Return the [x, y] coordinate for the center point of the cell that contains the specified text.  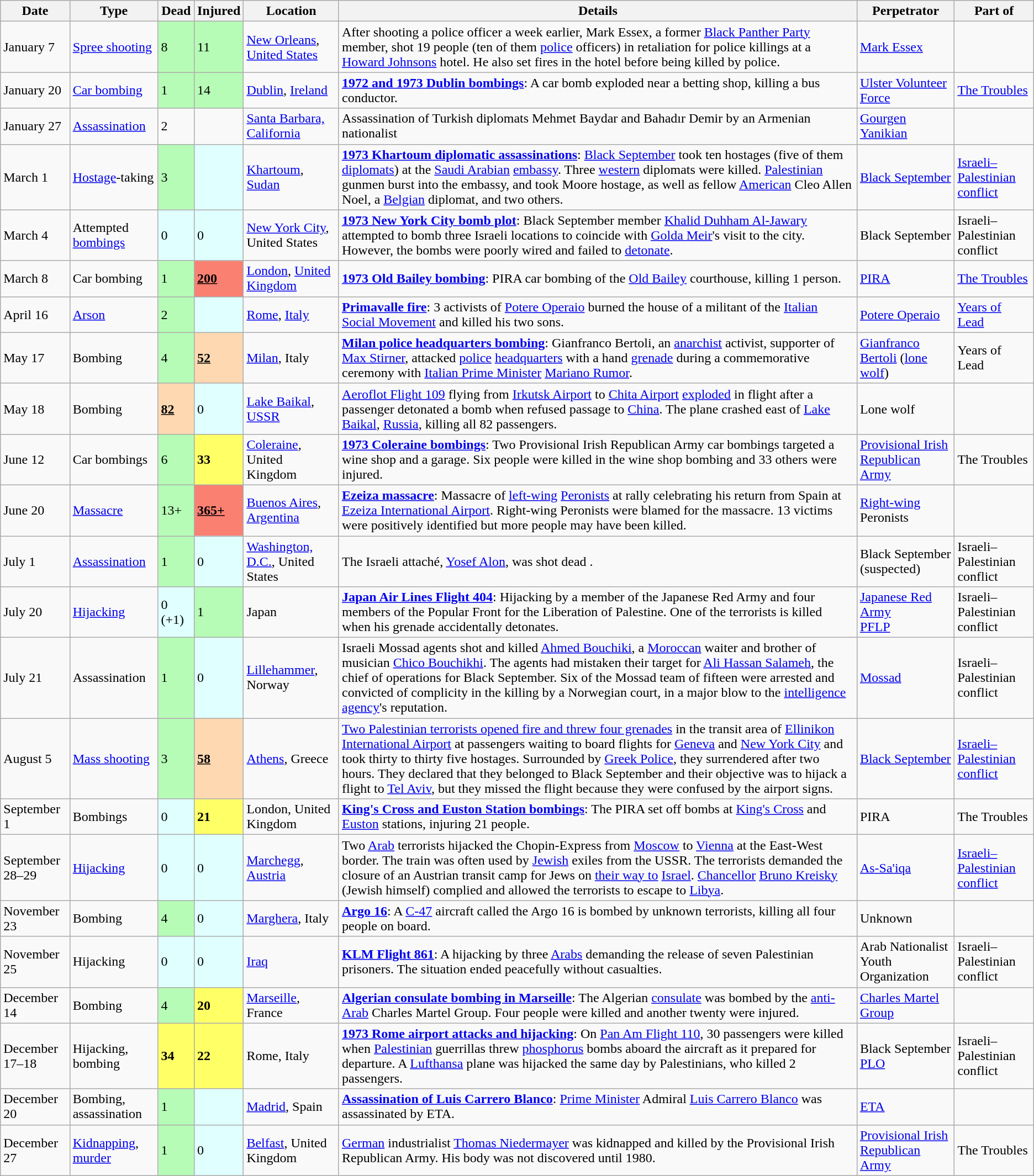
Athens, Greece [292, 759]
365+ [219, 510]
Hijacking, bombing [114, 1056]
Milan, Italy [292, 358]
Location [292, 11]
Bombing, assassination [114, 1106]
September 1 [35, 817]
Marseille, France [292, 1005]
Type [114, 11]
Mark Essex [905, 47]
June 20 [35, 510]
January 20 [35, 91]
Lillehammer, Norway [292, 678]
Car bombings [114, 459]
Marghera, Italy [292, 919]
Unknown [905, 919]
Mossad [905, 678]
Assassination of Turkish diplomats Mehmet Baydar and Bahadır Demir by an Armenian nationalist [598, 126]
January 7 [35, 47]
Primavalle fire: 3 activists of Potere Operaio burned the house of a militant of the Italian Social Movement and killed his two sons. [598, 315]
Coleraine, United Kingdom [292, 459]
KLM Flight 861: A hijacking by three Arabs demanding the release of seven Palestinian prisoners. The situation ended peacefully without casualties. [598, 962]
July 1 [35, 561]
Dublin, Ireland [292, 91]
May 17 [35, 358]
Argo 16: A C-47 aircraft called the Argo 16 is bombed by unknown terrorists, killing all four people on board. [598, 919]
Date [35, 11]
8 [176, 47]
Hostage-taking [114, 177]
Right-wing Peronists [905, 510]
November 23 [35, 919]
58 [219, 759]
22 [219, 1056]
52 [219, 358]
German industrialist Thomas Niedermayer was kidnapped and killed by the Provisional Irish Republican Army. His body was not discovered until 1980. [598, 1150]
August 5 [35, 759]
King's Cross and Euston Station bombings: The PIRA set off bombs at King's Cross and Euston stations, injuring 21 people. [598, 817]
Lake Baikal, USSR [292, 409]
November 25 [35, 962]
0 (+1) [176, 612]
82 [176, 409]
Belfast, United Kingdom [292, 1150]
New York City, United States [292, 235]
Lone wolf [905, 409]
Spree shooting [114, 47]
6 [176, 459]
Mass shooting [114, 759]
January 27 [35, 126]
September 28–29 [35, 868]
Madrid, Spain [292, 1106]
March 8 [35, 278]
July 20 [35, 612]
Part of [994, 11]
Buenos Aires, Argentina [292, 510]
December 17–18 [35, 1056]
Bombings [114, 817]
December 20 [35, 1106]
Charles Martel Group [905, 1005]
Gianfranco Bertoli (lone wolf) [905, 358]
As-Sa'iqa [905, 868]
Santa Barbara, California [292, 126]
34 [176, 1056]
New Orleans, United States [292, 47]
Japan [292, 612]
Dead [176, 11]
14 [219, 91]
Arson [114, 315]
13+ [176, 510]
Potere Operaio [905, 315]
Attempted bombings [114, 235]
Black SeptemberPLO [905, 1056]
December 14 [35, 1005]
April 16 [35, 315]
Perpetrator [905, 11]
December 27 [35, 1150]
Arab Nationalist Youth Organization [905, 962]
Ulster Volunteer Force [905, 91]
33 [219, 459]
Gourgen Yanikian [905, 126]
20 [219, 1005]
March 1 [35, 177]
Assassination of Luis Carrero Blanco: Prime Minister Admiral Luis Carrero Blanco was assassinated by ETA. [598, 1106]
1973 Old Bailey bombing: PIRA car bombing of the Old Bailey courthouse, killing 1 person. [598, 278]
ETA [905, 1106]
11 [219, 47]
June 12 [35, 459]
21 [219, 817]
Japanese Red ArmyPFLP [905, 612]
May 18 [35, 409]
Iraq [292, 962]
Khartoum, Sudan [292, 177]
Kidnapping, murder [114, 1150]
Marchegg, Austria [292, 868]
200 [219, 278]
The Israeli attaché, Yosef Alon, was shot dead . [598, 561]
Massacre [114, 510]
Details [598, 11]
Black September (suspected) [905, 561]
1972 and 1973 Dublin bombings: A car bomb exploded near a betting shop, killing a bus conductor. [598, 91]
Washington, D.C., United States [292, 561]
Injured [219, 11]
July 21 [35, 678]
March 4 [35, 235]
